Search for the cell housing the specified text and yield its [X, Y] center coordinate. 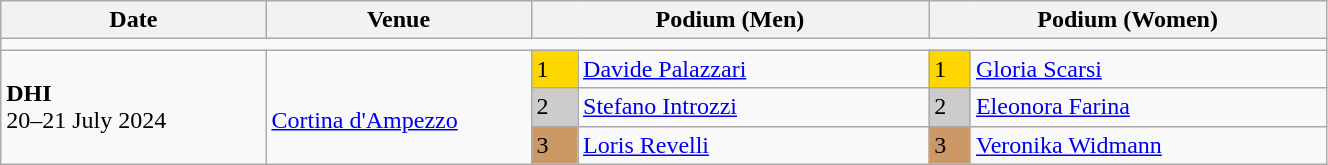
Stefano Introzzi [754, 107]
Date [134, 20]
Veronika Widmann [1148, 145]
Cortina d'Ampezzo [398, 107]
Loris Revelli [754, 145]
Venue [398, 20]
DHI 20–21 July 2024 [134, 107]
Podium (Men) [730, 20]
Gloria Scarsi [1148, 69]
Eleonora Farina [1148, 107]
Davide Palazzari [754, 69]
Podium (Women) [1128, 20]
